From the cell containing the given text, extract its center point as (X, Y) coordinate. 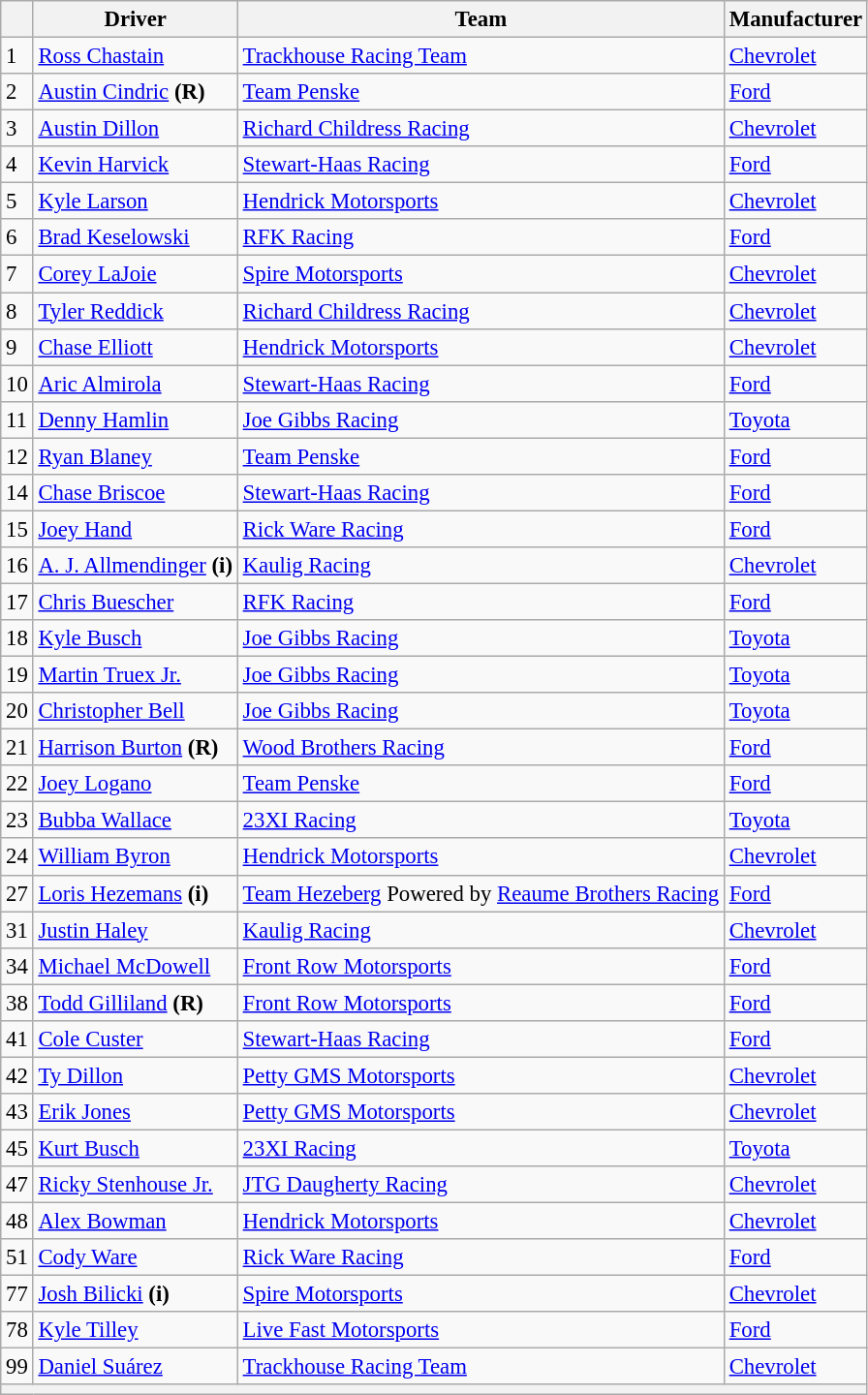
51 (17, 1257)
12 (17, 456)
Team Hezeberg Powered by Reaume Brothers Racing (480, 893)
2 (17, 92)
38 (17, 1003)
11 (17, 419)
21 (17, 748)
42 (17, 1075)
Harrison Burton (R) (136, 748)
99 (17, 1367)
3 (17, 129)
Loris Hezemans (i) (136, 893)
Denny Hamlin (136, 419)
Bubba Wallace (136, 821)
31 (17, 930)
23 (17, 821)
Manufacturer (795, 19)
41 (17, 1039)
Christopher Bell (136, 711)
Kevin Harvick (136, 165)
34 (17, 966)
Driver (136, 19)
15 (17, 529)
Kyle Larson (136, 201)
Aric Almirola (136, 384)
47 (17, 1185)
Ross Chastain (136, 56)
Ryan Blaney (136, 456)
9 (17, 347)
Daniel Suárez (136, 1367)
Cody Ware (136, 1257)
Tyler Reddick (136, 311)
1 (17, 56)
JTG Daugherty Racing (480, 1185)
19 (17, 675)
Chris Buescher (136, 602)
Todd Gilliland (R) (136, 1003)
Team (480, 19)
Cole Custer (136, 1039)
Martin Truex Jr. (136, 675)
16 (17, 566)
Austin Cindric (R) (136, 92)
77 (17, 1294)
Kyle Tilley (136, 1330)
14 (17, 493)
17 (17, 602)
Kurt Busch (136, 1148)
22 (17, 784)
Austin Dillon (136, 129)
Ricky Stenhouse Jr. (136, 1185)
6 (17, 237)
27 (17, 893)
8 (17, 311)
45 (17, 1148)
Chase Briscoe (136, 493)
William Byron (136, 857)
Corey LaJoie (136, 274)
Alex Bowman (136, 1222)
20 (17, 711)
48 (17, 1222)
Joey Hand (136, 529)
Brad Keselowski (136, 237)
Live Fast Motorsports (480, 1330)
Erik Jones (136, 1112)
5 (17, 201)
Wood Brothers Racing (480, 748)
Kyle Busch (136, 638)
4 (17, 165)
78 (17, 1330)
Josh Bilicki (i) (136, 1294)
24 (17, 857)
43 (17, 1112)
Chase Elliott (136, 347)
Michael McDowell (136, 966)
Ty Dillon (136, 1075)
18 (17, 638)
A. J. Allmendinger (i) (136, 566)
10 (17, 384)
Justin Haley (136, 930)
Joey Logano (136, 784)
7 (17, 274)
